Determine the [x, y] coordinate at the center of the cell enclosing the given text.  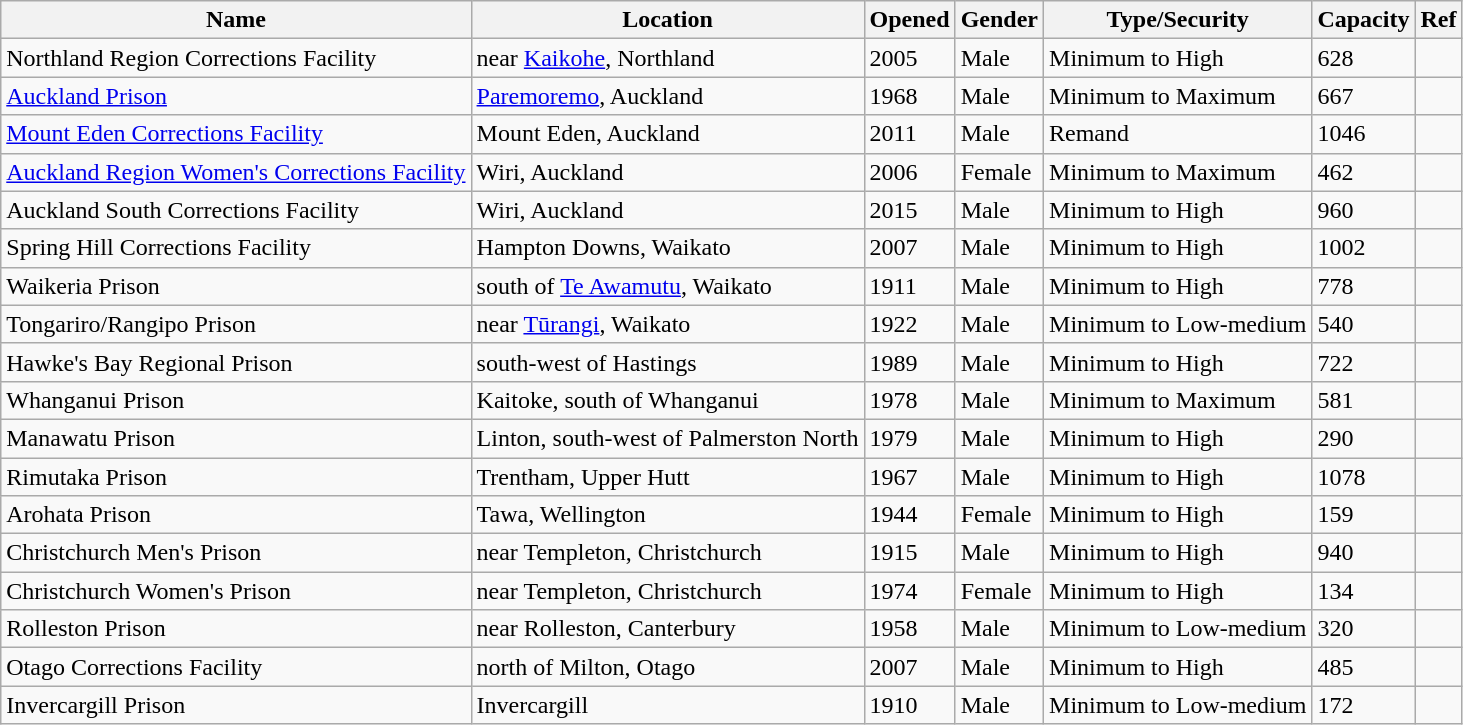
Trentham, Upper Hutt [668, 477]
Tawa, Wellington [668, 515]
667 [1364, 96]
2011 [910, 134]
2005 [910, 58]
Kaitoke, south of Whanganui [668, 400]
Type/Security [1178, 20]
2015 [910, 210]
Northland Region Corrections Facility [236, 58]
Invercargill [668, 705]
Name [236, 20]
Auckland Region Women's Corrections Facility [236, 172]
Whanganui Prison [236, 400]
Capacity [1364, 20]
near Kaikohe, Northland [668, 58]
Gender [999, 20]
north of Milton, Otago [668, 667]
Otago Corrections Facility [236, 667]
960 [1364, 210]
Spring Hill Corrections Facility [236, 248]
320 [1364, 629]
Remand [1178, 134]
778 [1364, 286]
1989 [910, 362]
Paremoremo, Auckland [668, 96]
1944 [910, 515]
near Tūrangi, Waikato [668, 324]
Location [668, 20]
290 [1364, 438]
Mount Eden Corrections Facility [236, 134]
1915 [910, 553]
Arohata Prison [236, 515]
Hawke's Bay Regional Prison [236, 362]
south of Te Awamutu, Waikato [668, 286]
Auckland Prison [236, 96]
Invercargill Prison [236, 705]
Ref [1438, 20]
1979 [910, 438]
Hampton Downs, Waikato [668, 248]
581 [1364, 400]
Auckland South Corrections Facility [236, 210]
1958 [910, 629]
1911 [910, 286]
Rimutaka Prison [236, 477]
1910 [910, 705]
Linton, south-west of Palmerston North [668, 438]
1078 [1364, 477]
1002 [1364, 248]
2006 [910, 172]
south-west of Hastings [668, 362]
540 [1364, 324]
159 [1364, 515]
1974 [910, 591]
Opened [910, 20]
628 [1364, 58]
Rolleston Prison [236, 629]
1978 [910, 400]
134 [1364, 591]
Waikeria Prison [236, 286]
Mount Eden, Auckland [668, 134]
Tongariro/Rangipo Prison [236, 324]
940 [1364, 553]
Christchurch Women's Prison [236, 591]
Christchurch Men's Prison [236, 553]
Manawatu Prison [236, 438]
1046 [1364, 134]
722 [1364, 362]
near Rolleston, Canterbury [668, 629]
1922 [910, 324]
172 [1364, 705]
462 [1364, 172]
1968 [910, 96]
485 [1364, 667]
1967 [910, 477]
